For the text-containing cell, return its midpoint in (x, y) coordinate format. 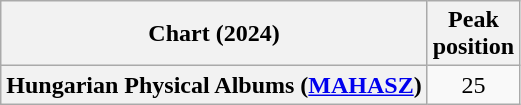
Chart (2024) (214, 34)
Hungarian Physical Albums (MAHASZ) (214, 85)
Peakposition (473, 34)
25 (473, 85)
